Determine the [x, y] coordinate at the center of the cell enclosing the given text.  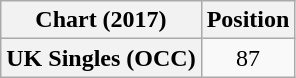
87 [248, 58]
Chart (2017) [101, 20]
UK Singles (OCC) [101, 58]
Position [248, 20]
